Find where the given text appears and provide that cell's center as (X, Y) coordinate. 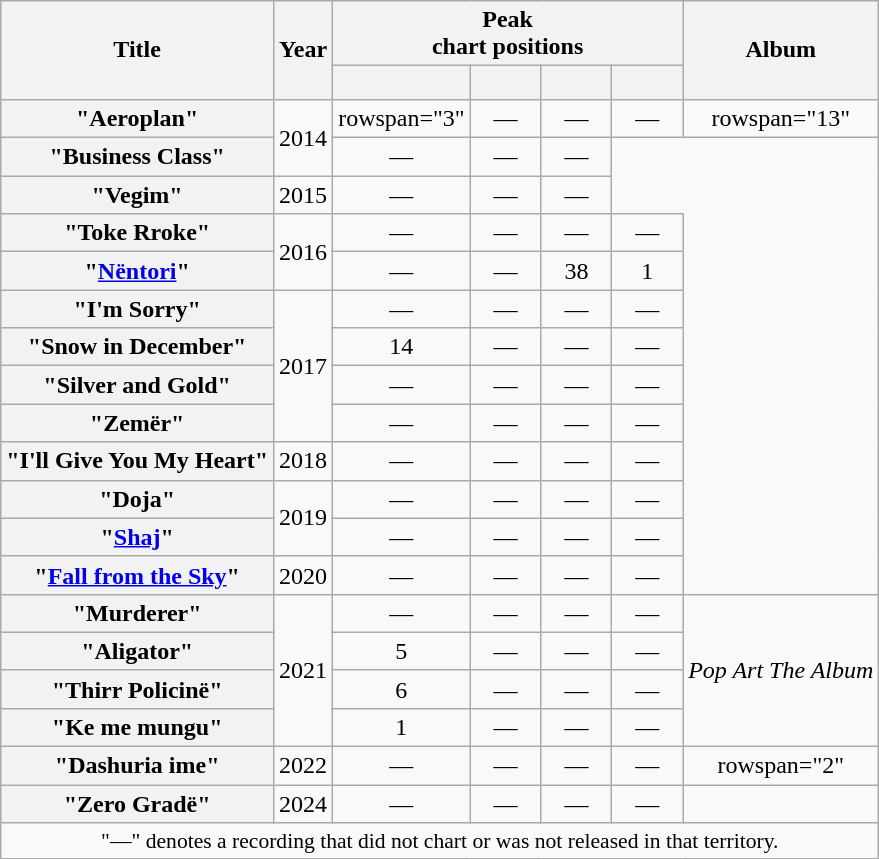
5 (402, 651)
"—" denotes a recording that did not chart or was not released in that territory. (440, 841)
rowspan="3" (402, 118)
"Thirr Policinë" (138, 689)
2015 (304, 195)
Pop Art The Album (781, 670)
2020 (304, 575)
"Snow in December" (138, 347)
"Fall from the Sky" (138, 575)
14 (402, 347)
"Business Class" (138, 157)
2014 (304, 137)
"Aligator" (138, 651)
"Silver and Gold" (138, 385)
"Dashuria ime" (138, 766)
"Nëntori" (138, 271)
rowspan="2" (781, 766)
"Zero Gradë" (138, 804)
2017 (304, 366)
rowspan="13" (781, 118)
Peakchart positions (508, 34)
2016 (304, 252)
"Doja" (138, 499)
"Murderer" (138, 613)
2021 (304, 670)
"Ke me mungu" (138, 727)
6 (402, 689)
"Vegim" (138, 195)
"I'm Sorry" (138, 309)
Album (781, 50)
"Shaj" (138, 537)
"Aeroplan" (138, 118)
"Toke Rroke" (138, 233)
Year (304, 50)
2018 (304, 461)
2024 (304, 804)
38 (576, 271)
2019 (304, 518)
Title (138, 50)
"I'll Give You My Heart" (138, 461)
2022 (304, 766)
"Zemër" (138, 423)
